Find where the given text appears and provide that cell's center as (x, y) coordinate. 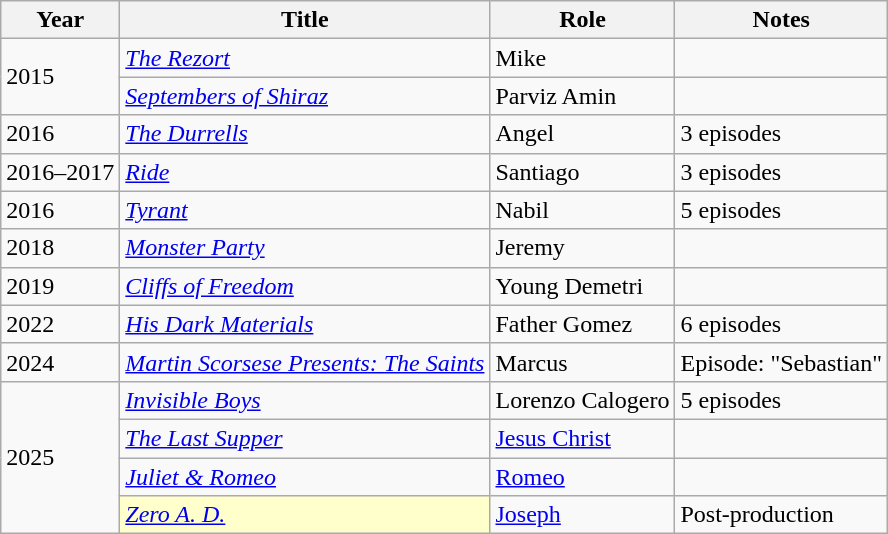
Nabil (582, 210)
Invisible Boys (305, 400)
Juliet & Romeo (305, 477)
Young Demetri (582, 286)
Tyrant (305, 210)
The Rezort (305, 58)
2019 (60, 286)
2025 (60, 457)
Cliffs of Freedom (305, 286)
2015 (60, 77)
Lorenzo Calogero (582, 400)
Post-production (782, 515)
Martin Scorsese Presents: The Saints (305, 362)
2018 (60, 248)
2016–2017 (60, 172)
The Durrells (305, 134)
Year (60, 20)
Notes (782, 20)
Santiago (582, 172)
Parviz Amin (582, 96)
Jeremy (582, 248)
6 episodes (782, 324)
Ride (305, 172)
Episode: "Sebastian" (782, 362)
Romeo (582, 477)
His Dark Materials (305, 324)
2024 (60, 362)
Title (305, 20)
Jesus Christ (582, 438)
Role (582, 20)
The Last Supper (305, 438)
Angel (582, 134)
Septembers of Shiraz (305, 96)
Joseph (582, 515)
Marcus (582, 362)
Father Gomez (582, 324)
Monster Party (305, 248)
Mike (582, 58)
2022 (60, 324)
Zero A. D. (305, 515)
